Search for the cell housing the specified text and yield its (X, Y) center coordinate. 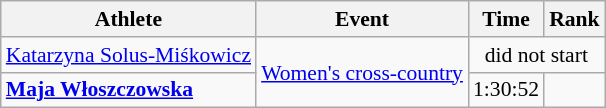
Time (506, 19)
Katarzyna Solus-Miśkowicz (128, 55)
Rank (574, 19)
Maja Włoszczowska (128, 90)
Event (362, 19)
Athlete (128, 19)
Women's cross-country (362, 72)
did not start (536, 55)
1:30:52 (506, 90)
